Determine the [x, y] coordinate at the center of the cell enclosing the given text.  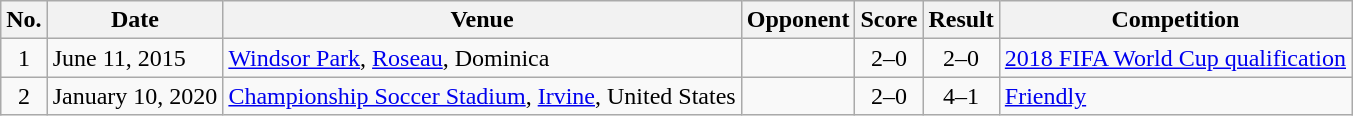
Result [961, 20]
Friendly [1175, 96]
June 11, 2015 [135, 58]
2018 FIFA World Cup qualification [1175, 58]
Date [135, 20]
Score [889, 20]
No. [24, 20]
2 [24, 96]
Opponent [798, 20]
1 [24, 58]
Venue [482, 20]
January 10, 2020 [135, 96]
4–1 [961, 96]
Competition [1175, 20]
Windsor Park, Roseau, Dominica [482, 58]
Championship Soccer Stadium, Irvine, United States [482, 96]
